Output the (X, Y) coordinate of the center of the cell containing the given text.  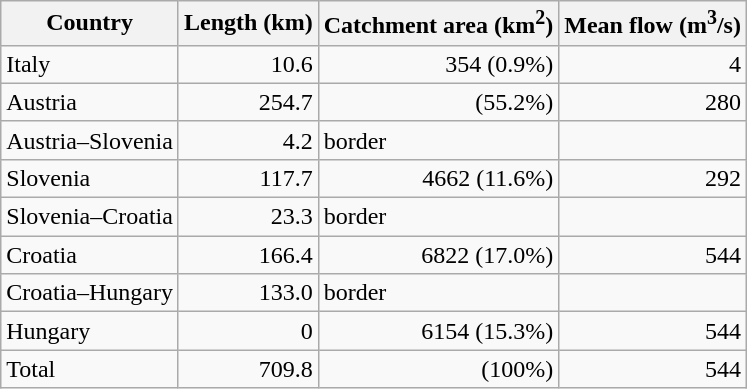
6822 (17.0%) (438, 255)
166.4 (248, 255)
4.2 (248, 140)
23.3 (248, 217)
280 (653, 102)
709.8 (248, 369)
Hungary (90, 331)
117.7 (248, 178)
Country (90, 24)
292 (653, 178)
10.6 (248, 64)
Austria (90, 102)
Italy (90, 64)
(100%) (438, 369)
Croatia–Hungary (90, 293)
(55.2%) (438, 102)
Mean flow (m3/s) (653, 24)
6154 (15.3%) (438, 331)
Austria–Slovenia (90, 140)
4662 (11.6%) (438, 178)
354 (0.9%) (438, 64)
Catchment area (km2) (438, 24)
4 (653, 64)
0 (248, 331)
Total (90, 369)
254.7 (248, 102)
Croatia (90, 255)
Slovenia–Croatia (90, 217)
Length (km) (248, 24)
133.0 (248, 293)
Slovenia (90, 178)
